Scan for the cell matching the given text and deliver its (x, y) coordinate at center. 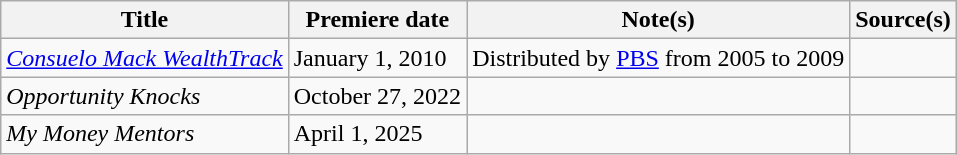
Premiere date (377, 20)
April 1, 2025 (377, 134)
Distributed by PBS from 2005 to 2009 (658, 58)
Note(s) (658, 20)
Opportunity Knocks (144, 96)
Source(s) (904, 20)
January 1, 2010 (377, 58)
Consuelo Mack WealthTrack (144, 58)
My Money Mentors (144, 134)
Title (144, 20)
October 27, 2022 (377, 96)
